For the text-containing cell, return its midpoint in [x, y] coordinate format. 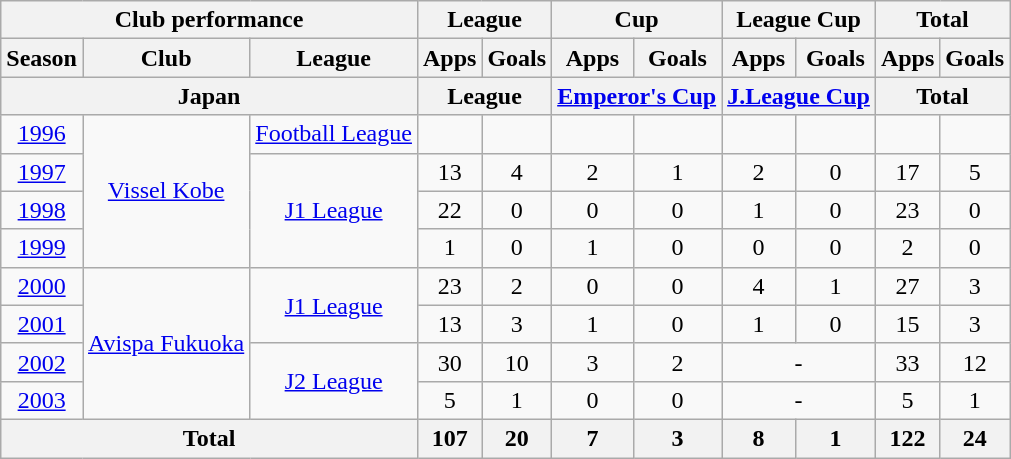
Japan [210, 96]
Club performance [210, 20]
17 [907, 172]
J.League Cup [799, 96]
7 [593, 438]
27 [907, 286]
Cup [637, 20]
Club [166, 58]
22 [449, 210]
15 [907, 324]
10 [517, 362]
2000 [42, 286]
Vissel Kobe [166, 191]
1997 [42, 172]
24 [975, 438]
Season [42, 58]
12 [975, 362]
1998 [42, 210]
J2 League [334, 381]
122 [907, 438]
2002 [42, 362]
Football League [334, 134]
107 [449, 438]
Emperor's Cup [637, 96]
8 [759, 438]
1996 [42, 134]
20 [517, 438]
2001 [42, 324]
33 [907, 362]
30 [449, 362]
League Cup [799, 20]
2003 [42, 400]
Avispa Fukuoka [166, 343]
1999 [42, 248]
